Detect which cell encompasses the target text, then output its [x, y] center coordinate. 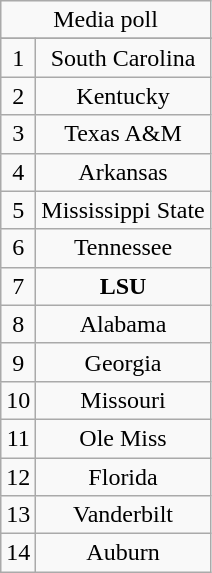
Alabama [123, 324]
Media poll [106, 20]
LSU [123, 286]
Florida [123, 477]
South Carolina [123, 58]
1 [18, 58]
Texas A&M [123, 134]
Tennessee [123, 248]
7 [18, 286]
13 [18, 515]
8 [18, 324]
Georgia [123, 362]
5 [18, 210]
Kentucky [123, 96]
Ole Miss [123, 438]
Vanderbilt [123, 515]
12 [18, 477]
Missouri [123, 400]
Auburn [123, 553]
14 [18, 553]
9 [18, 362]
10 [18, 400]
2 [18, 96]
4 [18, 172]
11 [18, 438]
6 [18, 248]
3 [18, 134]
Mississippi State [123, 210]
Arkansas [123, 172]
